Find where the given text appears and provide that cell's center as [x, y] coordinate. 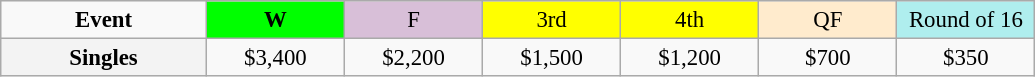
F [413, 20]
W [275, 20]
$350 [966, 58]
$3,400 [275, 58]
Singles [104, 58]
3rd [552, 20]
4th [690, 20]
Round of 16 [966, 20]
$700 [828, 58]
Event [104, 20]
$1,500 [552, 58]
$1,200 [690, 58]
QF [828, 20]
$2,200 [413, 58]
